Determine the (x, y) coordinate at the center of the cell enclosing the given text.  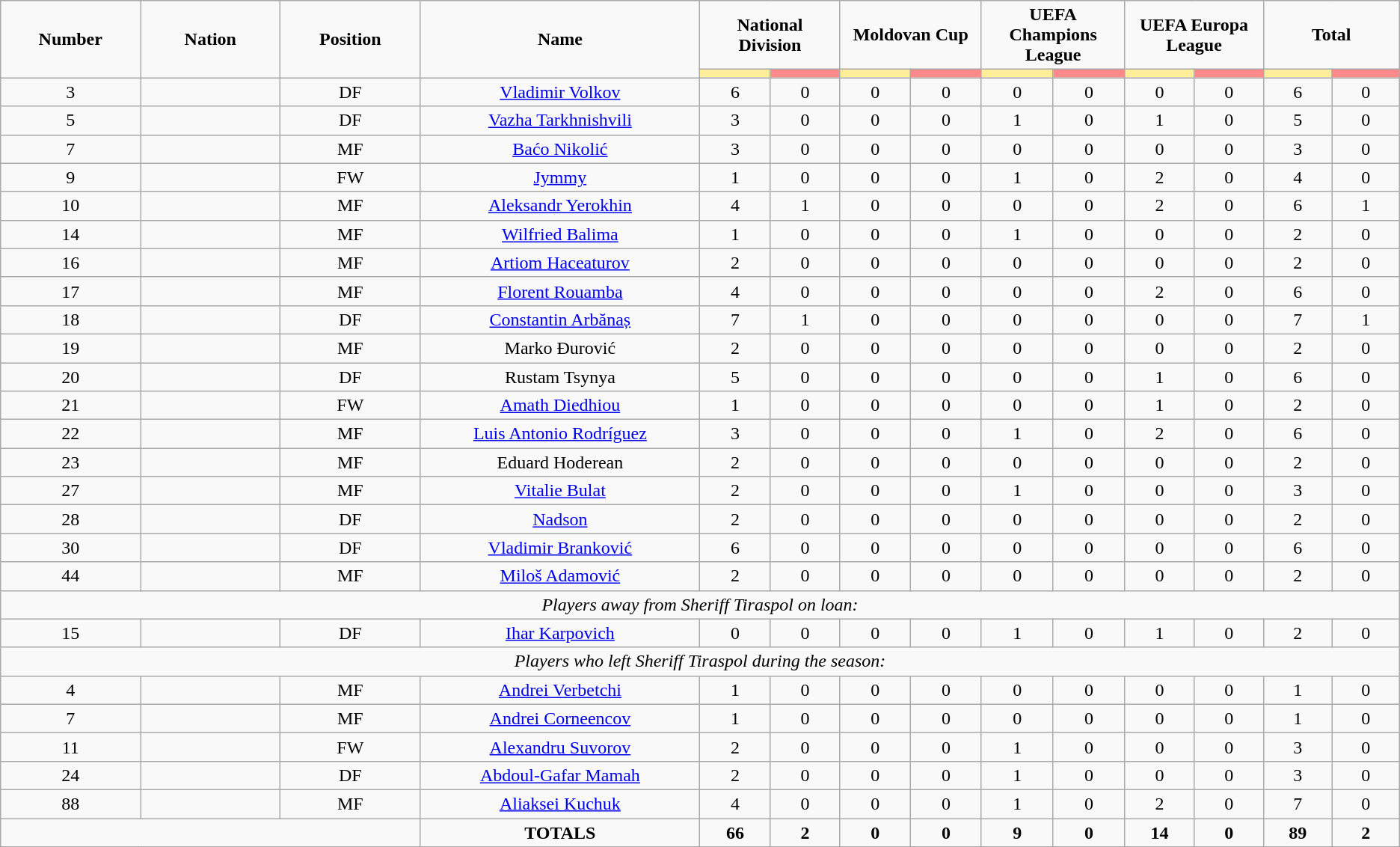
Jymmy (560, 177)
Andrei Corneencov (560, 718)
Constantin Arbănaș (560, 319)
Position (350, 39)
20 (70, 376)
Name (560, 39)
Eduard Hoderean (560, 462)
Luis Antonio Rodríguez (560, 434)
Number (70, 39)
11 (70, 747)
Artiom Haceaturov (560, 263)
18 (70, 319)
17 (70, 291)
16 (70, 263)
Total (1331, 35)
TOTALS (560, 833)
Players who left Sheriff Tiraspol during the season: (700, 661)
21 (70, 406)
15 (70, 633)
19 (70, 348)
UEFA Champions League (1053, 35)
Miloš Adamović (560, 576)
27 (70, 491)
Nadson (560, 519)
Vladimir Volkov (560, 92)
National Division (770, 35)
66 (735, 833)
Nation (211, 39)
Florent Rouamba (560, 291)
UEFA Europa League (1194, 35)
Marko Đurović (560, 348)
24 (70, 775)
88 (70, 804)
23 (70, 462)
Wilfried Balima (560, 234)
Amath Diedhiou (560, 406)
30 (70, 548)
Rustam Tsynya (560, 376)
44 (70, 576)
Alexandru Suvorov (560, 747)
89 (1298, 833)
Baćo Nikolić (560, 149)
Vitalie Bulat (560, 491)
Vazha Tarkhnishvili (560, 120)
Aleksandr Yerokhin (560, 206)
Andrei Verbetchi (560, 690)
28 (70, 519)
Ihar Karpovich (560, 633)
Moldovan Cup (911, 35)
Vladimir Branković (560, 548)
10 (70, 206)
Abdoul-Gafar Mamah (560, 775)
Aliaksei Kuchuk (560, 804)
Players away from Sheriff Tiraspol on loan: (700, 605)
22 (70, 434)
